Provide the [x, y] coordinate of the cell's center where the given text is located.  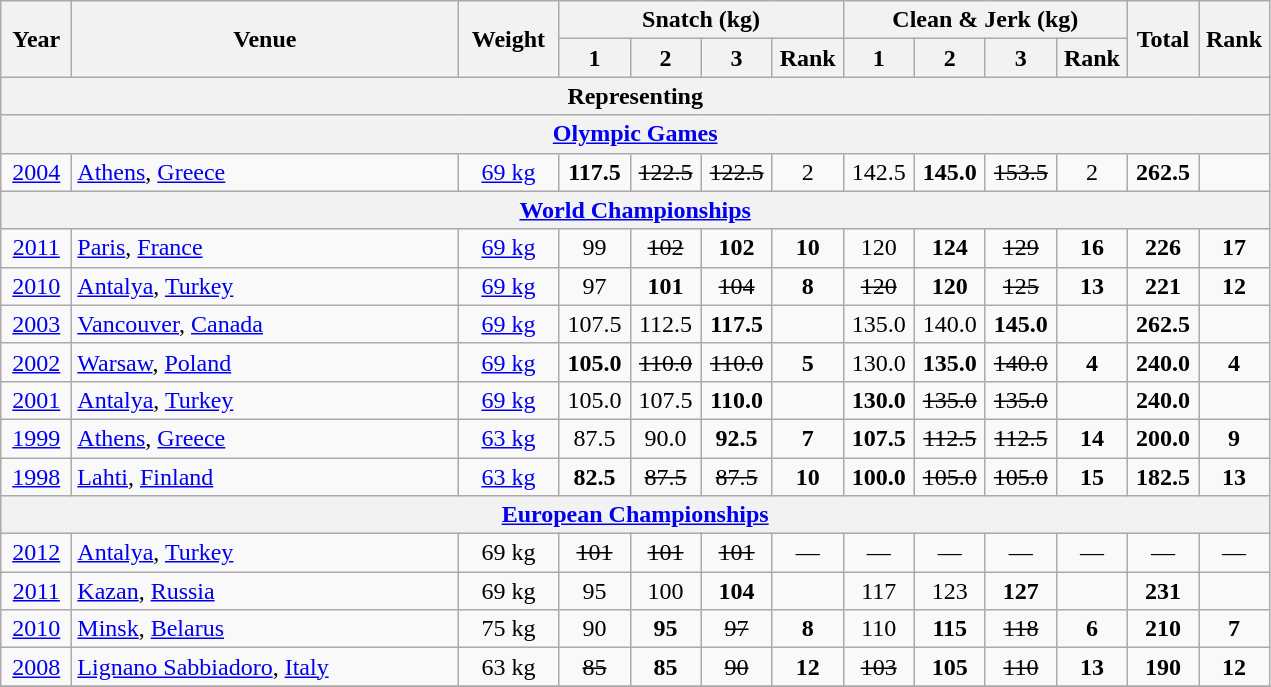
European Championships [636, 515]
105 [950, 667]
115 [950, 629]
Minsk, Belarus [265, 629]
190 [1162, 667]
75 kg [508, 629]
99 [594, 248]
5 [808, 362]
6 [1092, 629]
182.5 [1162, 477]
Total [1162, 39]
World Championships [636, 210]
Venue [265, 39]
125 [1020, 286]
Representing [636, 96]
Clean & Jerk (kg) [985, 20]
142.5 [878, 172]
Paris, France [265, 248]
14 [1092, 438]
Year [36, 39]
118 [1020, 629]
200.0 [1162, 438]
2004 [36, 172]
Weight [508, 39]
226 [1162, 248]
2003 [36, 324]
1999 [36, 438]
124 [950, 248]
17 [1234, 248]
100.0 [878, 477]
2008 [36, 667]
16 [1092, 248]
103 [878, 667]
15 [1092, 477]
153.5 [1020, 172]
Snatch (kg) [701, 20]
100 [666, 591]
9 [1234, 438]
129 [1020, 248]
Lignano Sabbiadoro, Italy [265, 667]
Warsaw, Poland [265, 362]
2002 [36, 362]
Lahti, Finland [265, 477]
117 [878, 591]
Vancouver, Canada [265, 324]
Kazan, Russia [265, 591]
231 [1162, 591]
123 [950, 591]
2001 [36, 400]
1998 [36, 477]
92.5 [736, 438]
82.5 [594, 477]
221 [1162, 286]
90.0 [666, 438]
127 [1020, 591]
Olympic Games [636, 134]
210 [1162, 629]
2012 [36, 553]
